Pinpoint the cell where the given text exists, returning its [X, Y] midpoint coordinate. 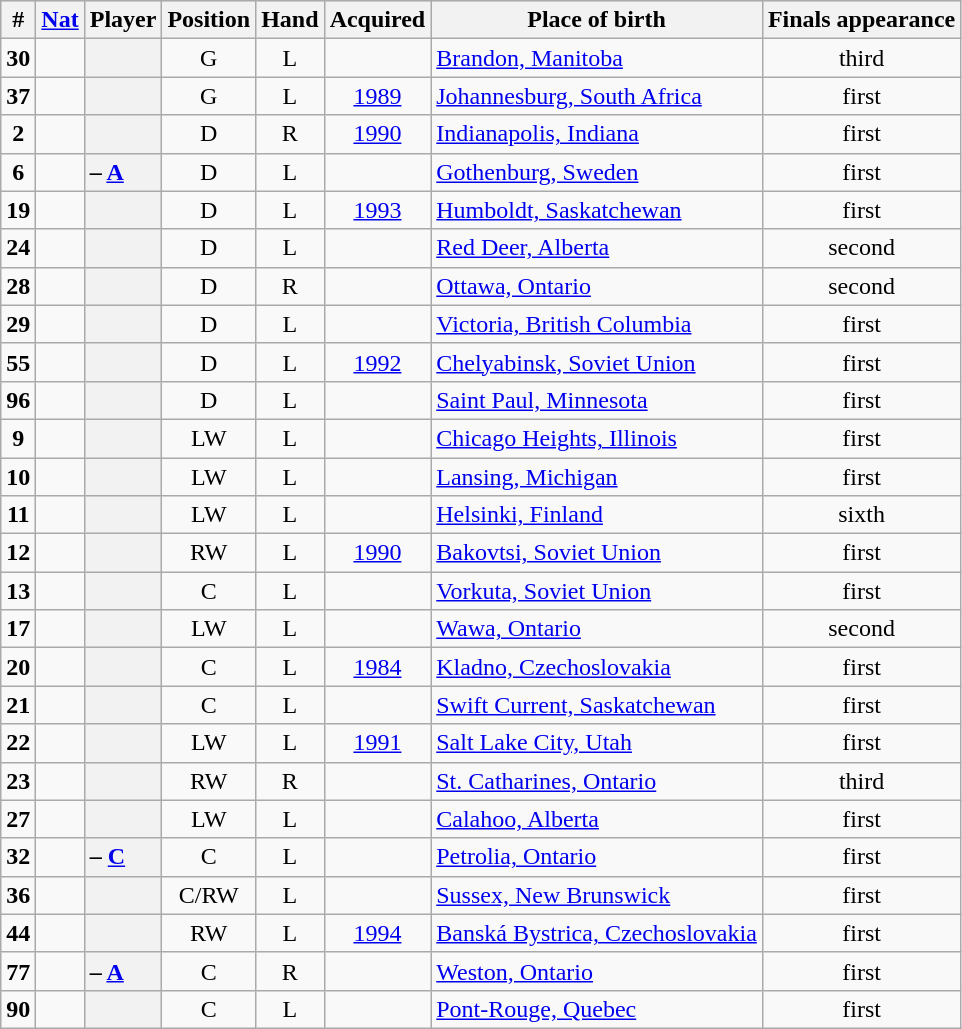
Petrolia, Ontario [597, 857]
29 [18, 324]
19 [18, 210]
Chicago Heights, Illinois [597, 438]
Chelyabinsk, Soviet Union [597, 362]
Nat [60, 20]
11 [18, 515]
44 [18, 933]
Indianapolis, Indiana [597, 134]
Lansing, Michigan [597, 477]
Red Deer, Alberta [597, 248]
Sussex, New Brunswick [597, 895]
1989 [378, 96]
Pont-Rouge, Quebec [597, 1009]
21 [18, 705]
# [18, 20]
1994 [378, 933]
sixth [861, 515]
30 [18, 58]
Weston, Ontario [597, 971]
1992 [378, 362]
77 [18, 971]
Kladno, Czechoslovakia [597, 667]
27 [18, 819]
1984 [378, 667]
23 [18, 781]
Ottawa, Ontario [597, 286]
9 [18, 438]
90 [18, 1009]
Johannesburg, South Africa [597, 96]
C/RW [209, 895]
Swift Current, Saskatchewan [597, 705]
55 [18, 362]
13 [18, 591]
St. Catharines, Ontario [597, 781]
12 [18, 553]
Wawa, Ontario [597, 629]
Calahoo, Alberta [597, 819]
Brandon, Manitoba [597, 58]
Bakovtsi, Soviet Union [597, 553]
36 [18, 895]
28 [18, 286]
Banská Bystrica, Czechoslovakia [597, 933]
1993 [378, 210]
Helsinki, Finland [597, 515]
2 [18, 134]
Player [123, 20]
20 [18, 667]
Acquired [378, 20]
Victoria, British Columbia [597, 324]
Salt Lake City, Utah [597, 743]
96 [18, 400]
Humboldt, Saskatchewan [597, 210]
Gothenburg, Sweden [597, 172]
32 [18, 857]
Place of birth [597, 20]
10 [18, 477]
Hand [290, 20]
17 [18, 629]
1991 [378, 743]
Finals appearance [861, 20]
6 [18, 172]
Vorkuta, Soviet Union [597, 591]
Saint Paul, Minnesota [597, 400]
37 [18, 96]
– C [123, 857]
Position [209, 20]
24 [18, 248]
22 [18, 743]
